Capture the cell that displays the provided text and extract its (X, Y) central coordinate. 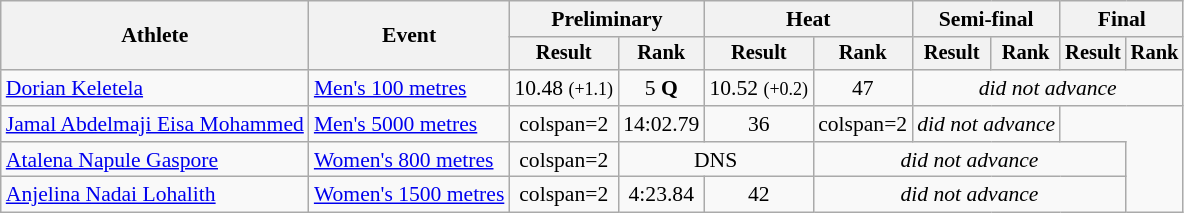
Jamal Abdelmaji Eisa Mohammed (155, 124)
10.48 (+1.1) (564, 88)
Dorian Keletela (155, 88)
42 (758, 195)
DNS (716, 160)
Event (410, 36)
Preliminary (606, 19)
14:02.79 (661, 124)
Heat (808, 19)
Anjelina Nadai Lohalith (155, 195)
Women's 800 metres (410, 160)
5 Q (661, 88)
4:23.84 (661, 195)
Semi-final (986, 19)
Atalena Napule Gaspore (155, 160)
Men's 100 metres (410, 88)
10.52 (+0.2) (758, 88)
47 (862, 88)
Final (1122, 19)
36 (758, 124)
Women's 1500 metres (410, 195)
Men's 5000 metres (410, 124)
Athlete (155, 36)
